Pinpoint the cell where the given text exists, returning its (X, Y) midpoint coordinate. 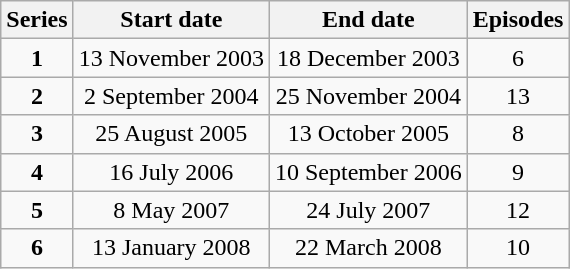
3 (37, 134)
9 (518, 172)
8 May 2007 (171, 210)
16 July 2006 (171, 172)
4 (37, 172)
Series (37, 20)
Episodes (518, 20)
10 (518, 248)
25 November 2004 (368, 96)
13 January 2008 (171, 248)
End date (368, 20)
8 (518, 134)
13 October 2005 (368, 134)
25 August 2005 (171, 134)
1 (37, 58)
24 July 2007 (368, 210)
13 (518, 96)
2 September 2004 (171, 96)
10 September 2006 (368, 172)
18 December 2003 (368, 58)
5 (37, 210)
13 November 2003 (171, 58)
22 March 2008 (368, 248)
Start date (171, 20)
12 (518, 210)
2 (37, 96)
